Pinpoint the cell where the given text exists, returning its (x, y) midpoint coordinate. 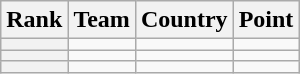
Rank (34, 20)
Point (266, 20)
Country (184, 20)
Team (102, 20)
